Pinpoint the cell where the given text exists, returning its [x, y] midpoint coordinate. 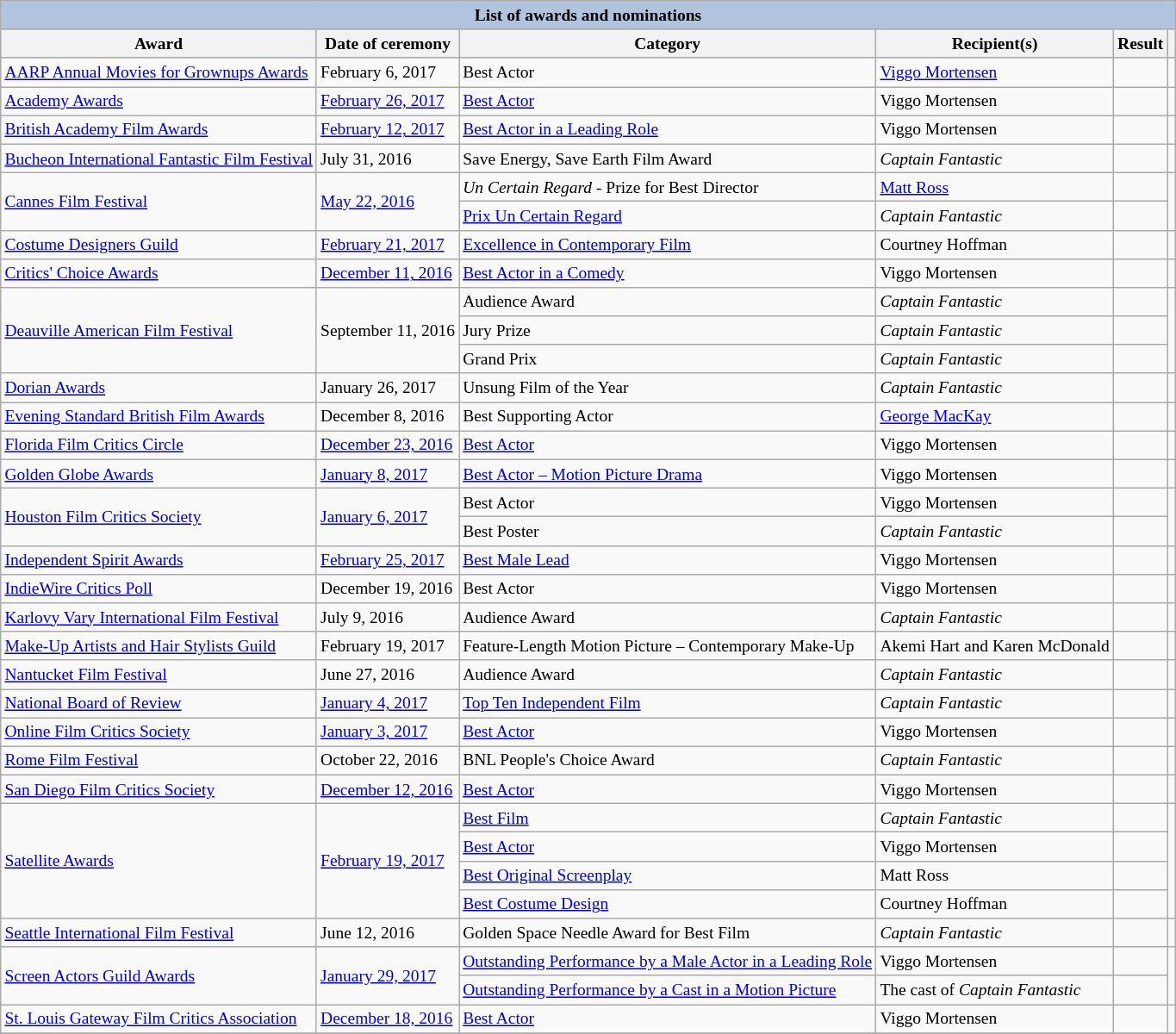
Feature-Length Motion Picture – Contemporary Make-Up [668, 646]
Golden Globe Awards [159, 474]
Academy Awards [159, 102]
Independent Spirit Awards [159, 560]
October 22, 2016 [388, 760]
Best Costume Design [668, 903]
Save Energy, Save Earth Film Award [668, 159]
July 31, 2016 [388, 159]
Karlovy Vary International Film Festival [159, 617]
AARP Annual Movies for Grownups Awards [159, 72]
Best Male Lead [668, 560]
December 23, 2016 [388, 445]
January 4, 2017 [388, 703]
January 8, 2017 [388, 474]
January 6, 2017 [388, 517]
February 25, 2017 [388, 560]
Florida Film Critics Circle [159, 445]
Category [668, 43]
Costume Designers Guild [159, 245]
Satellite Awards [159, 862]
Online Film Critics Society [159, 732]
Jury Prize [668, 331]
George MacKay [995, 417]
List of awards and nominations [588, 16]
Nantucket Film Festival [159, 674]
British Academy Film Awards [159, 129]
December 19, 2016 [388, 588]
Award [159, 43]
February 12, 2017 [388, 129]
January 29, 2017 [388, 975]
Prix Un Certain Regard [668, 215]
May 22, 2016 [388, 202]
Houston Film Critics Society [159, 517]
IndieWire Critics Poll [159, 588]
Unsung Film of the Year [668, 388]
December 12, 2016 [388, 789]
Critics' Choice Awards [159, 272]
June 12, 2016 [388, 932]
Outstanding Performance by a Cast in a Motion Picture [668, 989]
Seattle International Film Festival [159, 932]
The cast of Captain Fantastic [995, 989]
Excellence in Contemporary Film [668, 245]
Recipient(s) [995, 43]
Best Actor – Motion Picture Drama [668, 474]
Top Ten Independent Film [668, 703]
December 8, 2016 [388, 417]
September 11, 2016 [388, 331]
Dorian Awards [159, 388]
January 3, 2017 [388, 732]
BNL People's Choice Award [668, 760]
February 6, 2017 [388, 72]
Deauville American Film Festival [159, 331]
Bucheon International Fantastic Film Festival [159, 159]
June 27, 2016 [388, 674]
Evening Standard British Film Awards [159, 417]
Result [1140, 43]
Golden Space Needle Award for Best Film [668, 932]
February 26, 2017 [388, 102]
February 21, 2017 [388, 245]
December 18, 2016 [388, 1018]
Date of ceremony [388, 43]
Cannes Film Festival [159, 202]
National Board of Review [159, 703]
Best Film [668, 819]
December 11, 2016 [388, 272]
San Diego Film Critics Society [159, 789]
Make-Up Artists and Hair Stylists Guild [159, 646]
July 9, 2016 [388, 617]
Rome Film Festival [159, 760]
Best Original Screenplay [668, 875]
Best Supporting Actor [668, 417]
Akemi Hart and Karen McDonald [995, 646]
January 26, 2017 [388, 388]
Screen Actors Guild Awards [159, 975]
Outstanding Performance by a Male Actor in a Leading Role [668, 962]
Best Actor in a Leading Role [668, 129]
Un Certain Regard - Prize for Best Director [668, 186]
Grand Prix [668, 358]
Best Poster [668, 531]
Best Actor in a Comedy [668, 272]
St. Louis Gateway Film Critics Association [159, 1018]
